Find where the given text appears and provide that cell's center as [X, Y] coordinate. 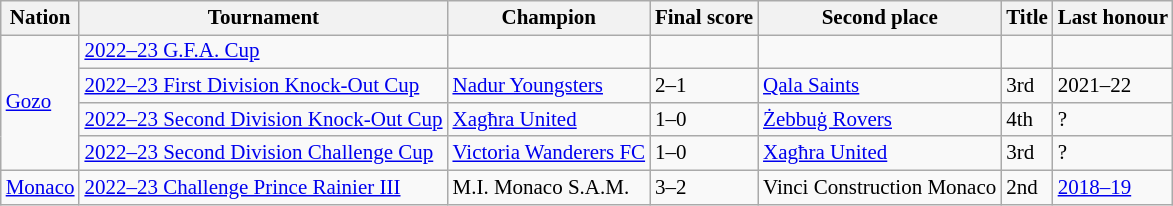
Tournament [263, 18]
2022–23 First Division Knock-Out Cup [263, 86]
Nadur Youngsters [549, 86]
Qala Saints [880, 86]
2022–23 G.F.A. Cup [263, 52]
Second place [880, 18]
Last honour [1113, 18]
Nation [40, 18]
Żebbuġ Rovers [880, 119]
M.I. Monaco S.A.M. [549, 187]
2018–19 [1113, 187]
2022–23 Challenge Prince Rainier III [263, 187]
Monaco [40, 187]
2021–22 [1113, 86]
Gozo [40, 103]
3–2 [704, 187]
2022–23 Second Division Challenge Cup [263, 153]
2022–23 Second Division Knock-Out Cup [263, 119]
2nd [1027, 187]
Title [1027, 18]
Final score [704, 18]
2–1 [704, 86]
Vinci Construction Monaco [880, 187]
Champion [549, 18]
Victoria Wanderers FC [549, 153]
4th [1027, 119]
